Search for the cell housing the specified text and yield its (x, y) center coordinate. 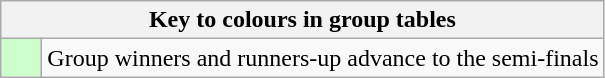
Key to colours in group tables (302, 20)
Group winners and runners-up advance to the semi-finals (323, 58)
